Detect which cell encompasses the target text, then output its [x, y] center coordinate. 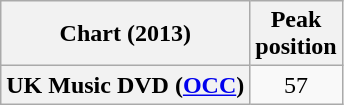
UK Music DVD (OCC) [126, 85]
Chart (2013) [126, 34]
57 [296, 85]
Peakposition [296, 34]
